Pinpoint the cell where the given text exists, returning its (X, Y) midpoint coordinate. 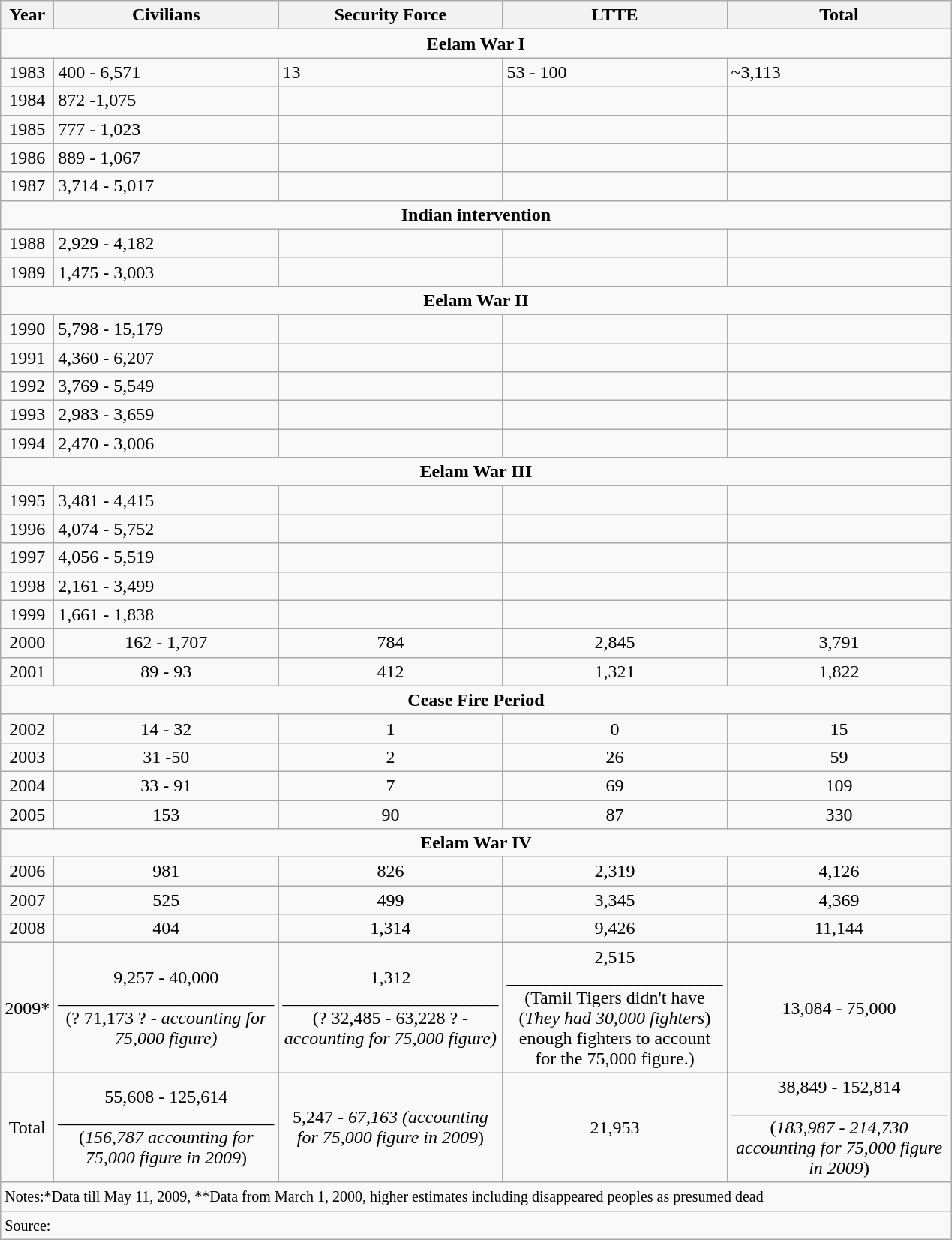
1 (390, 728)
525 (167, 900)
330 (839, 814)
13 (390, 72)
784 (390, 643)
1991 (27, 358)
2006 (27, 872)
3,769 - 5,549 (167, 386)
2004 (27, 785)
Cease Fire Period (476, 700)
9,257 - 40,000 ________________________ (? 71,173 ? - accounting for 75,000 figure) (167, 1008)
153 (167, 814)
9,426 (615, 929)
Year (27, 15)
21,953 (615, 1127)
1994 (27, 443)
26 (615, 757)
2000 (27, 643)
872 -1,075 (167, 101)
5,247 - 67,163 (accounting for 75,000 figure in 2009) (390, 1127)
2,515 ________________________ (Tamil Tigers didn't have (They had 30,000 fighters) enough fighters to account for the 75,000 figure.) (615, 1008)
3,791 (839, 643)
109 (839, 785)
2,845 (615, 643)
5,798 - 15,179 (167, 329)
4,360 - 6,207 (167, 358)
400 - 6,571 (167, 72)
162 - 1,707 (167, 643)
1993 (27, 415)
499 (390, 900)
15 (839, 728)
Security Force (390, 15)
1997 (27, 557)
69 (615, 785)
Eelam War II (476, 300)
2007 (27, 900)
3,714 - 5,017 (167, 186)
1989 (27, 272)
31 -50 (167, 757)
1990 (27, 329)
59 (839, 757)
1985 (27, 129)
4,074 - 5,752 (167, 529)
33 - 91 (167, 785)
55,608 - 125,614 ________________________ (156,787 accounting for 75,000 figure in 2009) (167, 1127)
0 (615, 728)
1996 (27, 529)
2 (390, 757)
4,056 - 5,519 (167, 557)
53 - 100 (615, 72)
1,314 (390, 929)
1,312 ________________________ (? 32,485 - 63,228 ? - accounting for 75,000 figure) (390, 1008)
1,661 - 1,838 (167, 614)
13,084 - 75,000 (839, 1008)
889 - 1,067 (167, 158)
2,470 - 3,006 (167, 443)
1986 (27, 158)
1988 (27, 243)
2009* (27, 1008)
90 (390, 814)
1,475 - 3,003 (167, 272)
412 (390, 671)
Eelam War III (476, 472)
Eelam War I (476, 44)
1987 (27, 186)
981 (167, 872)
89 - 93 (167, 671)
3,345 (615, 900)
1,321 (615, 671)
14 - 32 (167, 728)
Source: (476, 1225)
Civilians (167, 15)
Eelam War IV (476, 843)
2,161 - 3,499 (167, 586)
1,822 (839, 671)
2,983 - 3,659 (167, 415)
1999 (27, 614)
4,369 (839, 900)
Indian intervention (476, 215)
2005 (27, 814)
1983 (27, 72)
~3,113 (839, 72)
1995 (27, 500)
LTTE (615, 15)
826 (390, 872)
1992 (27, 386)
3,481 - 4,415 (167, 500)
2008 (27, 929)
2001 (27, 671)
11,144 (839, 929)
38,849 - 152,814 ________________________ (183,987 - 214,730 accounting for 75,000 figure in 2009) (839, 1127)
2,319 (615, 872)
4,126 (839, 872)
7 (390, 785)
404 (167, 929)
777 - 1,023 (167, 129)
Notes:*Data till May 11, 2009, **Data from March 1, 2000, higher estimates including disappeared peoples as presumed dead (476, 1196)
2002 (27, 728)
87 (615, 814)
1998 (27, 586)
2003 (27, 757)
2,929 - 4,182 (167, 243)
1984 (27, 101)
